Search for the cell housing the specified text and yield its [X, Y] center coordinate. 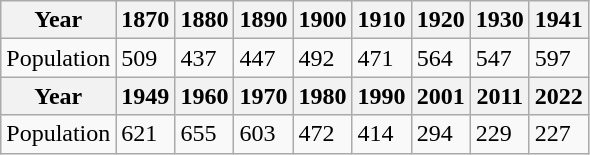
1870 [146, 20]
227 [558, 134]
655 [204, 134]
1990 [382, 96]
472 [322, 134]
547 [500, 58]
621 [146, 134]
1890 [264, 20]
437 [204, 58]
1941 [558, 20]
1920 [440, 20]
1930 [500, 20]
1900 [322, 20]
509 [146, 58]
1949 [146, 96]
564 [440, 58]
603 [264, 134]
294 [440, 134]
2001 [440, 96]
1910 [382, 20]
1880 [204, 20]
229 [500, 134]
447 [264, 58]
492 [322, 58]
2022 [558, 96]
2011 [500, 96]
471 [382, 58]
414 [382, 134]
597 [558, 58]
1960 [204, 96]
1970 [264, 96]
1980 [322, 96]
